Extract the (x, y) coordinate from the center of the cell holding the provided text.  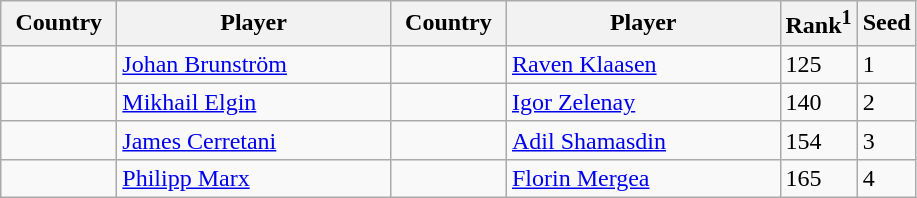
2 (886, 102)
140 (818, 102)
Raven Klaasen (643, 64)
Seed (886, 24)
Igor Zelenay (643, 102)
Mikhail Elgin (254, 102)
James Cerretani (254, 140)
3 (886, 140)
Rank1 (818, 24)
Johan Brunström (254, 64)
1 (886, 64)
Florin Mergea (643, 178)
4 (886, 178)
125 (818, 64)
Philipp Marx (254, 178)
154 (818, 140)
Adil Shamasdin (643, 140)
165 (818, 178)
